For the text-containing cell, return its midpoint in [X, Y] coordinate format. 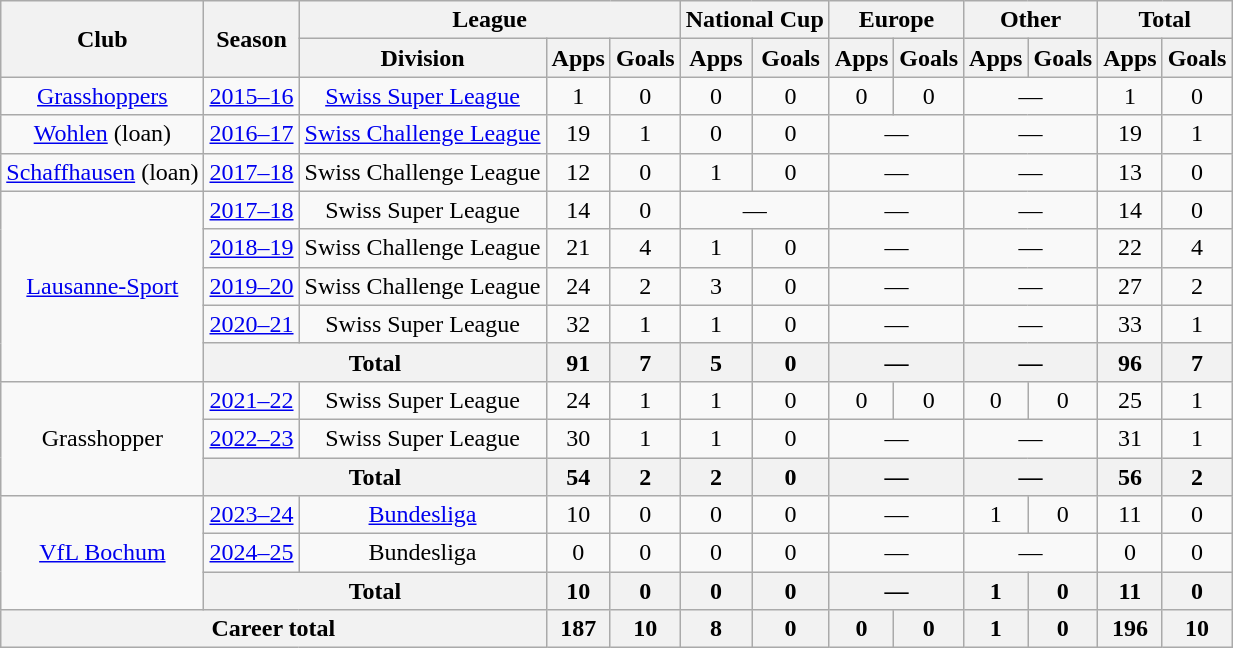
96 [1130, 362]
Club [102, 39]
Grasshopper [102, 438]
2016–17 [252, 134]
196 [1130, 629]
Career total [274, 629]
187 [578, 629]
Schaffhausen (loan) [102, 172]
31 [1130, 438]
22 [1130, 248]
2015–16 [252, 96]
32 [578, 324]
3 [716, 286]
VfL Bochum [102, 553]
2023–24 [252, 515]
5 [716, 362]
2021–22 [252, 400]
13 [1130, 172]
2024–25 [252, 553]
21 [578, 248]
54 [578, 477]
Season [252, 39]
2022–23 [252, 438]
Europe [896, 20]
League [490, 20]
25 [1130, 400]
12 [578, 172]
2020–21 [252, 324]
33 [1130, 324]
Lausanne-Sport [102, 286]
Division [422, 58]
8 [716, 629]
Other [1031, 20]
National Cup [754, 20]
2018–19 [252, 248]
2019–20 [252, 286]
91 [578, 362]
Wohlen (loan) [102, 134]
Grasshoppers [102, 96]
56 [1130, 477]
30 [578, 438]
27 [1130, 286]
